Search for the cell housing the specified text and yield its (x, y) center coordinate. 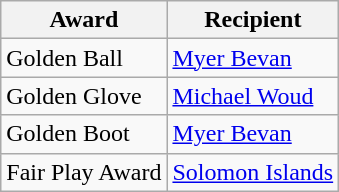
Solomon Islands (253, 172)
Golden Ball (84, 58)
Recipient (253, 20)
Golden Boot (84, 134)
Fair Play Award (84, 172)
Michael Woud (253, 96)
Golden Glove (84, 96)
Award (84, 20)
